Find where the given text appears and provide that cell's center as [X, Y] coordinate. 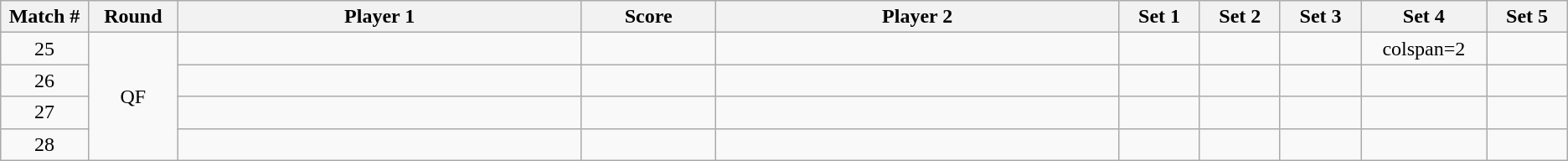
Score [648, 17]
colspan=2 [1424, 49]
25 [45, 49]
Set 4 [1424, 17]
Set 3 [1320, 17]
Round [132, 17]
27 [45, 112]
Player 1 [379, 17]
Set 1 [1159, 17]
QF [132, 96]
28 [45, 144]
Match # [45, 17]
26 [45, 80]
Player 2 [916, 17]
Set 5 [1527, 17]
Set 2 [1240, 17]
